Output the [x, y] coordinate of the center of the cell containing the given text.  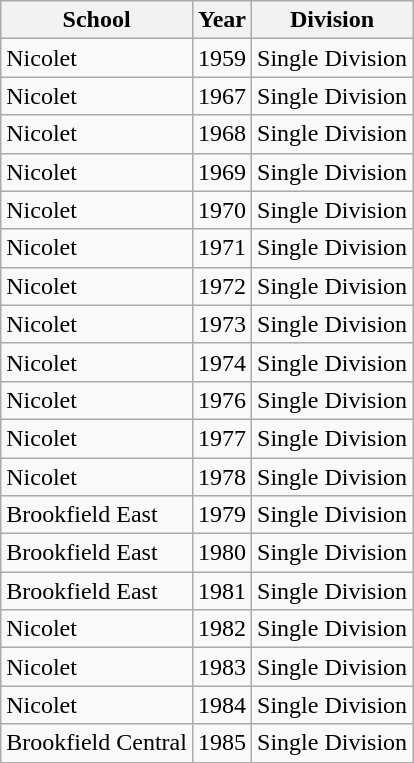
1971 [222, 248]
School [97, 20]
1979 [222, 515]
1980 [222, 553]
1981 [222, 591]
Year [222, 20]
1978 [222, 477]
1982 [222, 629]
1976 [222, 400]
1973 [222, 324]
1968 [222, 134]
1983 [222, 667]
Brookfield Central [97, 743]
1970 [222, 210]
1972 [222, 286]
1967 [222, 96]
1969 [222, 172]
1985 [222, 743]
1959 [222, 58]
1977 [222, 438]
Division [332, 20]
1974 [222, 362]
1984 [222, 705]
